Find where the given text appears and provide that cell's center as [X, Y] coordinate. 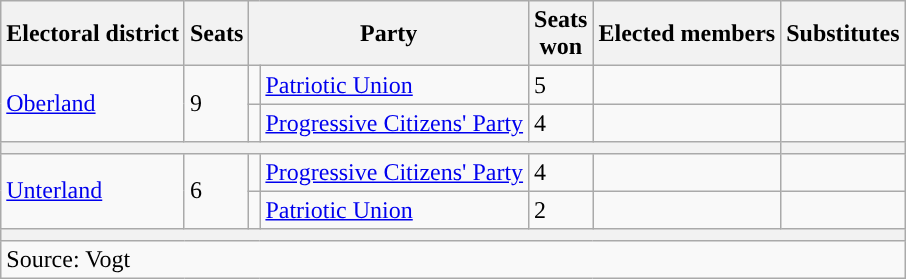
Source: Vogt [453, 259]
9 [216, 104]
6 [216, 191]
2 [561, 210]
Electoral district [93, 34]
Seats [216, 34]
Substitutes [843, 34]
Elected members [687, 34]
Oberland [93, 104]
Unterland [93, 191]
Party [389, 34]
5 [561, 85]
Seatswon [561, 34]
